Find where the given text appears and provide that cell's center as (x, y) coordinate. 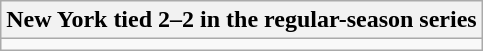
New York tied 2–2 in the regular-season series (242, 20)
